Determine the (x, y) coordinate at the center of the cell enclosing the given text.  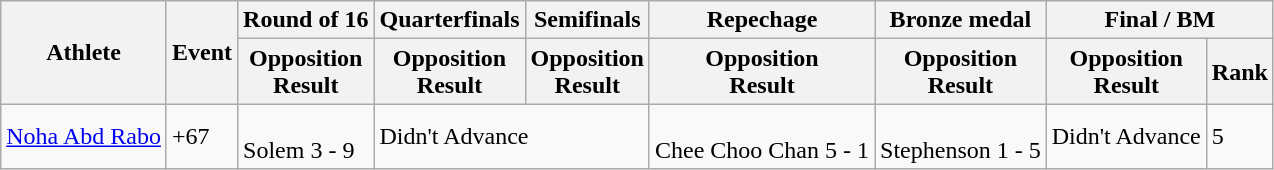
Final / BM (1160, 20)
+67 (202, 136)
Event (202, 52)
Noha Abd Rabo (84, 136)
Chee Choo Chan 5 - 1 (762, 136)
Quarterfinals (450, 20)
Repechage (762, 20)
Round of 16 (306, 20)
Athlete (84, 52)
Bronze medal (961, 20)
Solem 3 - 9 (306, 136)
5 (1240, 136)
Semifinals (587, 20)
Rank (1240, 72)
Stephenson 1 - 5 (961, 136)
